Capture the cell that displays the provided text and extract its [x, y] central coordinate. 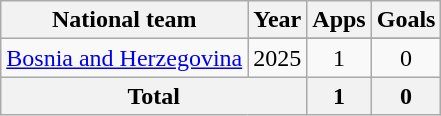
Apps [339, 20]
Total [154, 96]
Goals [406, 20]
Bosnia and Herzegovina [124, 58]
2025 [278, 58]
Year [278, 20]
National team [124, 20]
